Find where the given text appears and provide that cell's center as [x, y] coordinate. 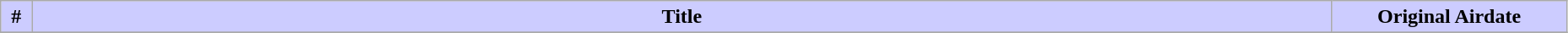
Title [682, 17]
Original Airdate [1449, 17]
# [17, 17]
